Search for the cell housing the specified text and yield its (x, y) center coordinate. 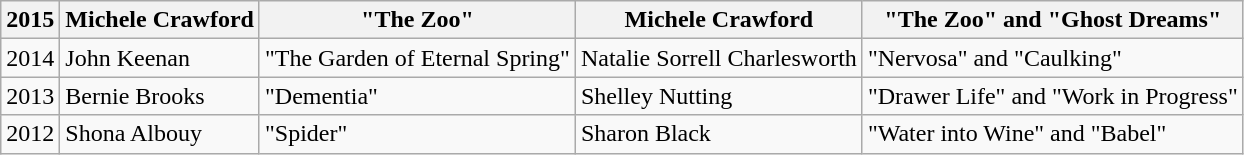
"The Zoo" and "Ghost Dreams" (1052, 20)
2013 (30, 96)
"Spider" (417, 134)
"The Garden of Eternal Spring" (417, 58)
Shona Albouy (160, 134)
John Keenan (160, 58)
Natalie Sorrell Charlesworth (718, 58)
"Dementia" (417, 96)
"Drawer Life" and "Work in Progress" (1052, 96)
Sharon Black (718, 134)
"Nervosa" and "Caulking" (1052, 58)
Shelley Nutting (718, 96)
"The Zoo" (417, 20)
2014 (30, 58)
2012 (30, 134)
"Water into Wine" and "Babel" (1052, 134)
Bernie Brooks (160, 96)
2015 (30, 20)
